Identify which cell holds the provided text, then report its [X, Y] central coordinate. 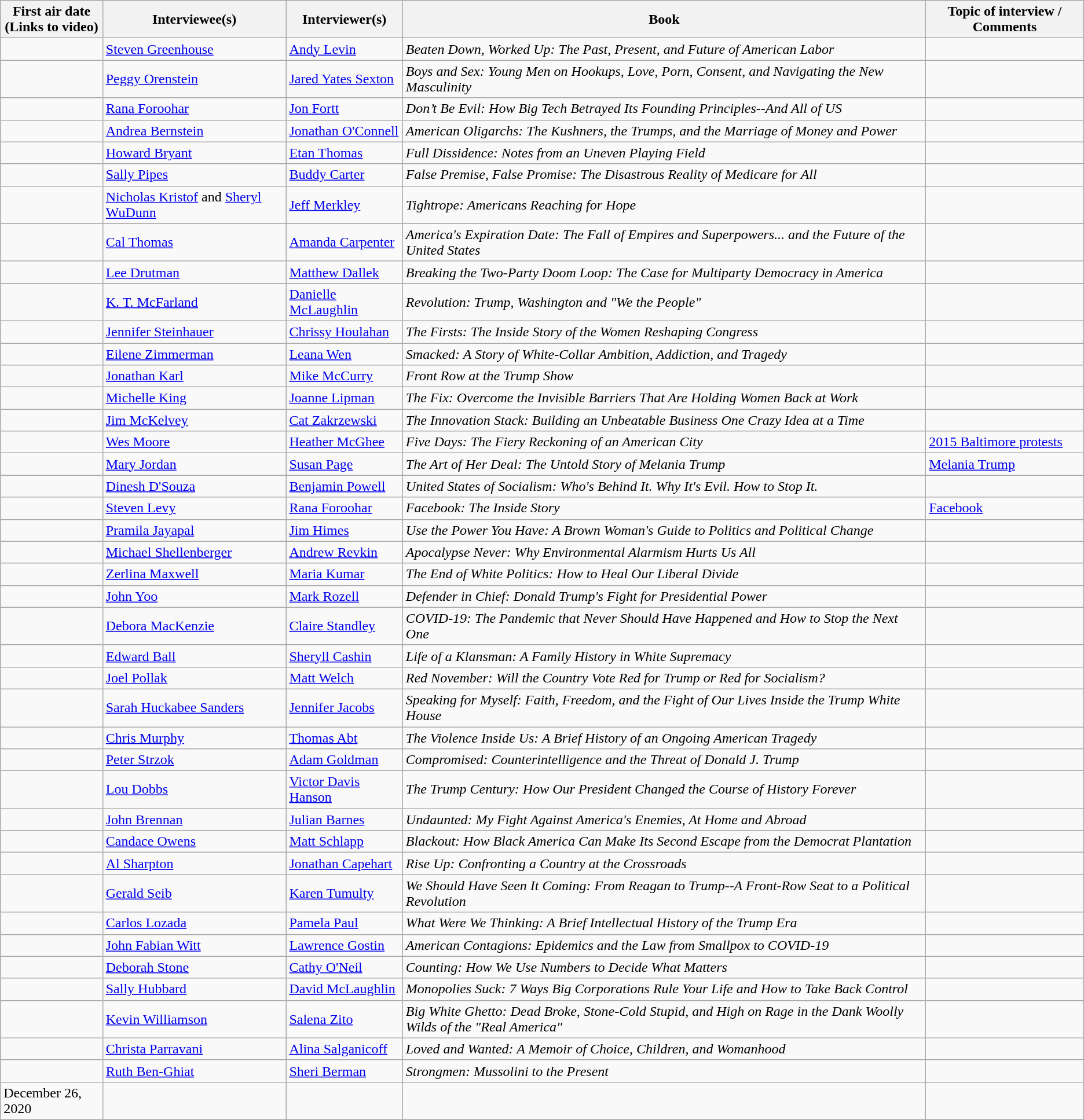
Chris Murphy [195, 738]
Jim McKelvey [195, 420]
Undaunted: My Fight Against America's Enemies, At Home and Abroad [664, 820]
Mark Rozell [344, 596]
John Yoo [195, 596]
Jonathan Karl [195, 376]
Lee Drutman [195, 272]
Strongmen: Mussolini to the Present [664, 1071]
COVID-19: The Pandemic that Never Should Have Happened and How to Stop the Next One [664, 626]
Claire Standley [344, 626]
Compromised: Counterintelligence and the Threat of Donald J. Trump [664, 760]
Revolution: Trump, Washington and "We the People" [664, 302]
American Contagions: Epidemics and the Law from Smallpox to COVID-19 [664, 945]
Debora MacKenzie [195, 626]
Deborah Stone [195, 967]
Andrea Bernstein [195, 131]
Speaking for Myself: Faith, Freedom, and the Fight of Our Lives Inside the Trump White House [664, 707]
Etan Thomas [344, 153]
Beaten Down, Worked Up: The Past, Present, and Future of American Labor [664, 49]
Interviewee(s) [195, 20]
John Fabian Witt [195, 945]
Loved and Wanted: A Memoir of Choice, Children, and Womanhood [664, 1049]
Buddy Carter [344, 175]
Jared Yates Sexton [344, 79]
False Premise, False Promise: The Disastrous Reality of Medicare for All [664, 175]
Danielle McLaughlin [344, 302]
Cal Thomas [195, 242]
Melania Trump [1005, 464]
Full Dissidence: Notes from an Uneven Playing Field [664, 153]
Boys and Sex: Young Men on Hookups, Love, Porn, Consent, and Navigating the New Masculinity [664, 79]
Red November: Will the Country Vote Red for Trump or Red for Socialism? [664, 678]
Nicholas Kristof and Sheryl WuDunn [195, 205]
Gerald Seib [195, 894]
2015 Baltimore protests [1005, 442]
Blackout: How Black America Can Make Its Second Escape from the Democrat Plantation [664, 842]
The Firsts: The Inside Story of the Women Reshaping Congress [664, 332]
Karen Tumulty [344, 894]
Jonathan Capehart [344, 864]
Pramila Jayapal [195, 530]
Susan Page [344, 464]
Book [664, 20]
Christa Parravani [195, 1049]
Steven Levy [195, 508]
Tightrope: Americans Reaching for Hope [664, 205]
Breaking the Two-Party Doom Loop: The Case for Multiparty Democracy in America [664, 272]
The Fix: Overcome the Invisible Barriers That Are Holding Women Back at Work [664, 398]
Michelle King [195, 398]
Amanda Carpenter [344, 242]
Lawrence Gostin [344, 945]
Howard Bryant [195, 153]
Chrissy Houlahan [344, 332]
Matt Schlapp [344, 842]
Matt Welch [344, 678]
Adam Goldman [344, 760]
Peggy Orenstein [195, 79]
Rise Up: Confronting a Country at the Crossroads [664, 864]
Andrew Revkin [344, 552]
Matthew Dallek [344, 272]
Ruth Ben-Ghiat [195, 1071]
Topic of interview / Comments [1005, 20]
Cat Zakrzewski [344, 420]
Eilene Zimmerman [195, 354]
Sarah Huckabee Sanders [195, 707]
Use the Power You Have: A Brown Woman's Guide to Politics and Political Change [664, 530]
Steven Greenhouse [195, 49]
K. T. McFarland [195, 302]
Jon Fortt [344, 109]
The End of White Politics: How to Heal Our Liberal Divide [664, 574]
Thomas Abt [344, 738]
Facebook: The Inside Story [664, 508]
Mary Jordan [195, 464]
Maria Kumar [344, 574]
December 26, 2020 [52, 1101]
Zerlina Maxwell [195, 574]
Don’t Be Evil: How Big Tech Betrayed Its Founding Principles--And All of US [664, 109]
Counting: How We Use Numbers to Decide What Matters [664, 967]
Dinesh D'Souza [195, 486]
Leana Wen [344, 354]
America's Expiration Date: The Fall of Empires and Superpowers... and the Future of the United States [664, 242]
Pamela Paul [344, 923]
Salena Zito [344, 1019]
Carlos Lozada [195, 923]
The Trump Century: How Our President Changed the Course of History Forever [664, 789]
Lou Dobbs [195, 789]
Julian Barnes [344, 820]
Jonathan O'Connell [344, 131]
Mike McCurry [344, 376]
Joanne Lipman [344, 398]
Michael Shellenberger [195, 552]
The Violence Inside Us: A Brief History of an Ongoing American Tragedy [664, 738]
Jim Himes [344, 530]
Jennifer Steinhauer [195, 332]
What Were We Thinking: A Brief Intellectual History of the Trump Era [664, 923]
The Art of Her Deal: The Untold Story of Melania Trump [664, 464]
Edward Ball [195, 656]
Al Sharpton [195, 864]
We Should Have Seen It Coming: From Reagan to Trump--A Front-Row Seat to a Political Revolution [664, 894]
Facebook [1005, 508]
Interviewer(s) [344, 20]
First air date(Links to video) [52, 20]
Andy Levin [344, 49]
Joel Pollak [195, 678]
Benjamin Powell [344, 486]
Alina Salganicoff [344, 1049]
John Brennan [195, 820]
American Oligarchs: The Kushners, the Trumps, and the Marriage of Money and Power [664, 131]
The Innovation Stack: Building an Unbeatable Business One Crazy Idea at a Time [664, 420]
Victor Davis Hanson [344, 789]
Sally Hubbard [195, 989]
Kevin Williamson [195, 1019]
Front Row at the Trump Show [664, 376]
Peter Strzok [195, 760]
Monopolies Suck: 7 Ways Big Corporations Rule Your Life and How to Take Back Control [664, 989]
Smacked: A Story of White-Collar Ambition, Addiction, and Tragedy [664, 354]
Cathy O'Neil [344, 967]
David McLaughlin [344, 989]
Life of a Klansman: A Family History in White Supremacy [664, 656]
Sheri Berman [344, 1071]
Sheryll Cashin [344, 656]
Candace Owens [195, 842]
Wes Moore [195, 442]
Apocalypse Never: Why Environmental Alarmism Hurts Us All [664, 552]
Jennifer Jacobs [344, 707]
United States of Socialism: Who's Behind It. Why It's Evil. How to Stop It. [664, 486]
Big White Ghetto: Dead Broke, Stone-Cold Stupid, and High on Rage in the Dank Woolly Wilds of the "Real America" [664, 1019]
Sally Pipes [195, 175]
Defender in Chief: Donald Trump's Fight for Presidential Power [664, 596]
Jeff Merkley [344, 205]
Heather McGhee [344, 442]
Five Days: The Fiery Reckoning of an American City [664, 442]
